Return the [X, Y] coordinate for the center point of the cell that contains the specified text.  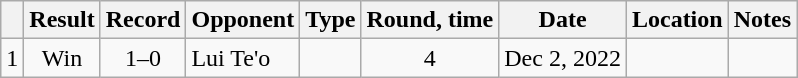
Location [677, 20]
Win [62, 58]
Notes [762, 20]
Result [62, 20]
4 [430, 58]
Dec 2, 2022 [563, 58]
Round, time [430, 20]
Opponent [243, 20]
Date [563, 20]
1–0 [143, 58]
Type [330, 20]
1 [12, 58]
Record [143, 20]
Lui Te'o [243, 58]
